Capture the cell that displays the provided text and extract its (x, y) central coordinate. 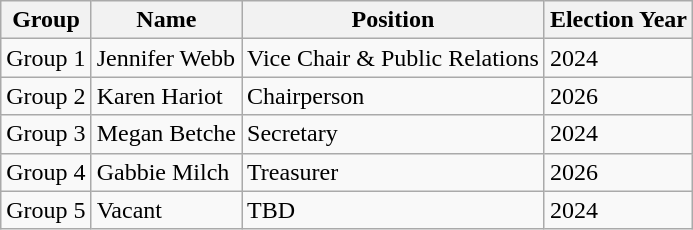
Group 1 (46, 58)
Election Year (618, 20)
Group 2 (46, 96)
Treasurer (394, 172)
Vacant (166, 210)
Name (166, 20)
Vice Chair & Public Relations (394, 58)
Group 3 (46, 134)
Secretary (394, 134)
Group 4 (46, 172)
Megan Betche (166, 134)
Group 5 (46, 210)
Gabbie Milch (166, 172)
Jennifer Webb (166, 58)
Karen Hariot (166, 96)
Chairperson (394, 96)
Position (394, 20)
TBD (394, 210)
Group (46, 20)
